Extract the [X, Y] coordinate from the center of the cell holding the provided text.  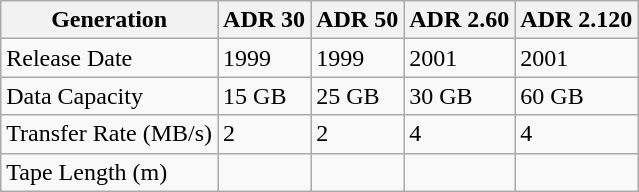
Tape Length (m) [110, 172]
Generation [110, 20]
Data Capacity [110, 96]
Release Date [110, 58]
60 GB [576, 96]
15 GB [264, 96]
ADR 50 [358, 20]
25 GB [358, 96]
Transfer Rate (MB/s) [110, 134]
ADR 2.120 [576, 20]
30 GB [460, 96]
ADR 2.60 [460, 20]
ADR 30 [264, 20]
